Detect which cell encompasses the target text, then output its [x, y] center coordinate. 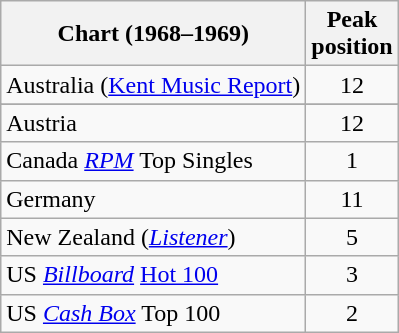
1 [352, 161]
US Cash Box Top 100 [154, 313]
US Billboard Hot 100 [154, 275]
Austria [154, 123]
Peakposition [352, 34]
11 [352, 199]
Chart (1968–1969) [154, 34]
Australia (Kent Music Report) [154, 85]
5 [352, 237]
Germany [154, 199]
2 [352, 313]
3 [352, 275]
New Zealand (Listener) [154, 237]
Canada RPM Top Singles [154, 161]
